Locate the cell with the specified text and output its (X, Y) center coordinate. 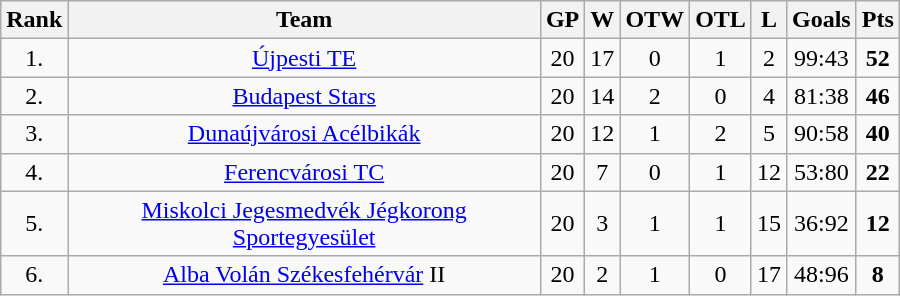
Ferencvárosi TC (304, 172)
40 (878, 134)
14 (602, 96)
99:43 (821, 58)
1. (34, 58)
GP (562, 20)
36:92 (821, 224)
Alba Volán Székesfehérvár II (304, 275)
53:80 (821, 172)
Dunaújvárosi Acélbikák (304, 134)
4. (34, 172)
Goals (821, 20)
Budapest Stars (304, 96)
4 (768, 96)
48:96 (821, 275)
5 (768, 134)
7 (602, 172)
Team (304, 20)
W (602, 20)
46 (878, 96)
OTW (655, 20)
2. (34, 96)
3. (34, 134)
6. (34, 275)
15 (768, 224)
Rank (34, 20)
OTL (721, 20)
5. (34, 224)
90:58 (821, 134)
Újpesti TE (304, 58)
Pts (878, 20)
L (768, 20)
Miskolci Jegesmedvék Jégkorong Sportegyesület (304, 224)
22 (878, 172)
8 (878, 275)
3 (602, 224)
52 (878, 58)
81:38 (821, 96)
